Find where the given text appears and provide that cell's center as (x, y) coordinate. 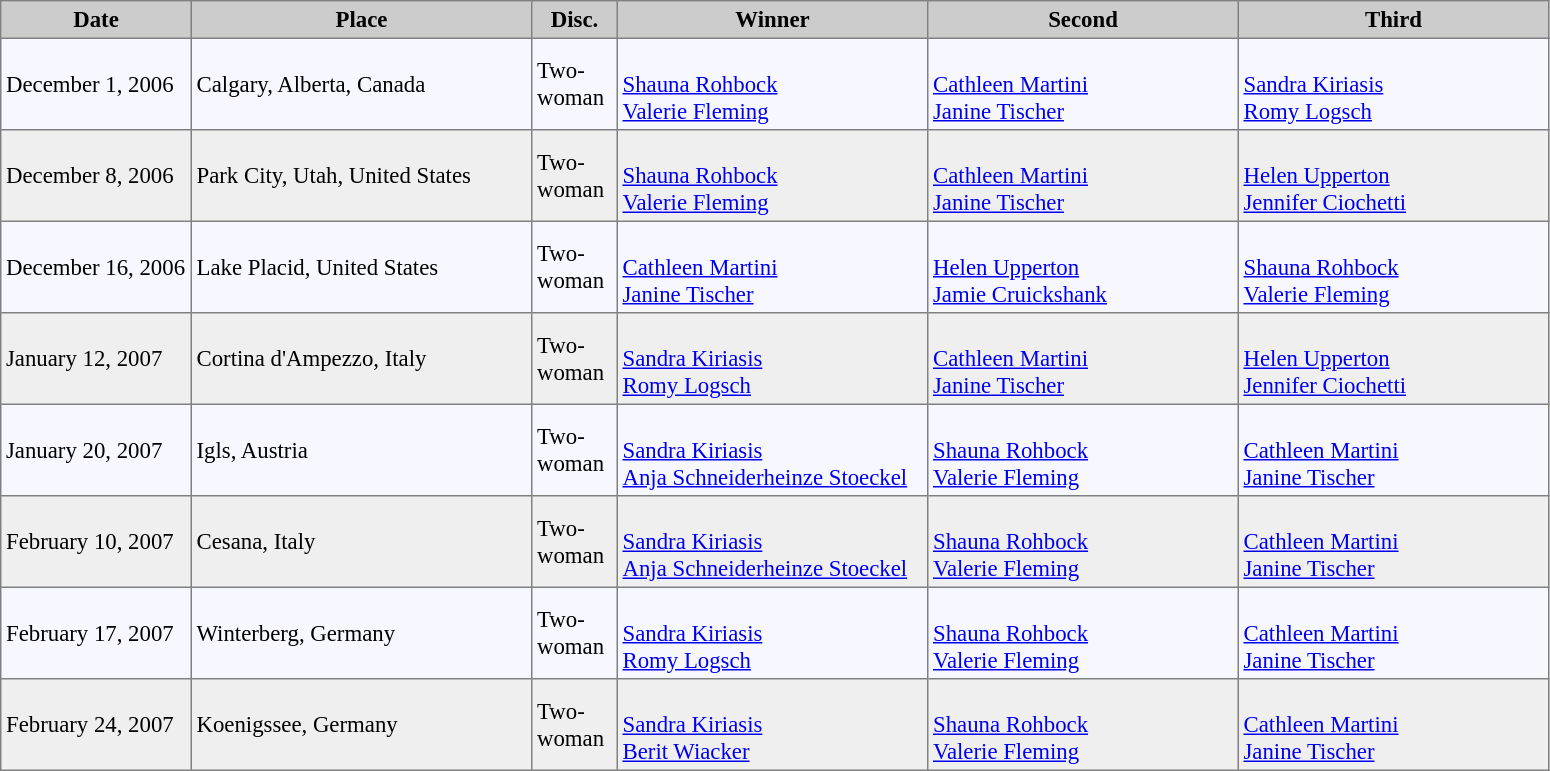
Cortina d'Ampezzo, Italy (361, 359)
February 24, 2007 (96, 725)
Winterberg, Germany (361, 633)
Helen Upperton Jamie Cruickshank (1083, 267)
December 1, 2006 (96, 84)
Sandra Kiriasis Berit Wiacker (772, 725)
Lake Placid, United States (361, 267)
December 16, 2006 (96, 267)
Winner (772, 20)
January 20, 2007 (96, 450)
Second (1083, 20)
Park City, Utah, United States (361, 176)
January 12, 2007 (96, 359)
Calgary, Alberta, Canada (361, 84)
December 8, 2006 (96, 176)
Disc. (575, 20)
Cesana, Italy (361, 542)
February 17, 2007 (96, 633)
Koenigssee, Germany (361, 725)
February 10, 2007 (96, 542)
Place (361, 20)
Igls, Austria (361, 450)
Date (96, 20)
Third (1393, 20)
